Pinpoint the cell where the given text exists, returning its (x, y) midpoint coordinate. 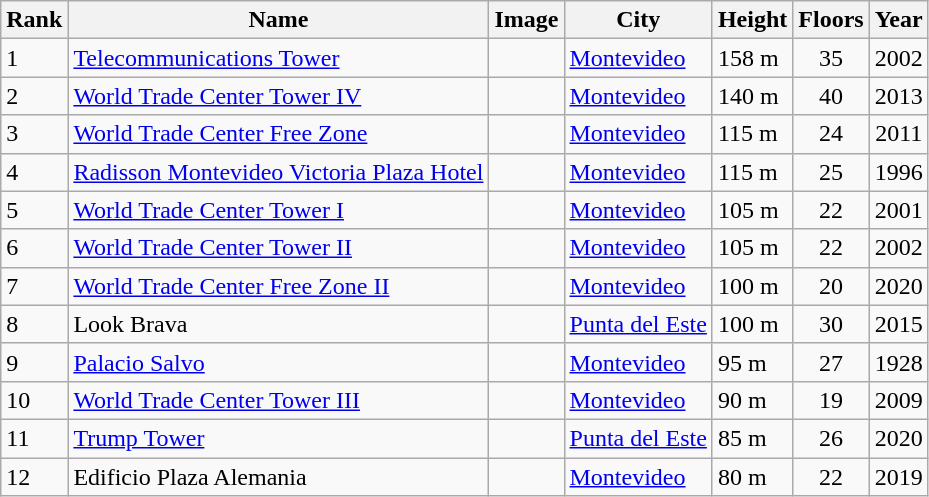
2011 (898, 134)
Rank (34, 20)
Image (526, 20)
85 m (752, 438)
40 (831, 96)
2013 (898, 96)
Radisson Montevideo Victoria Plaza Hotel (278, 172)
2015 (898, 324)
25 (831, 172)
World Trade Center Tower II (278, 248)
27 (831, 362)
World Trade Center Free Zone (278, 134)
2009 (898, 400)
Height (752, 20)
Name (278, 20)
20 (831, 286)
12 (34, 477)
Edificio Plaza Alemania (278, 477)
95 m (752, 362)
30 (831, 324)
World Trade Center Free Zone II (278, 286)
Look Brava (278, 324)
140 m (752, 96)
35 (831, 58)
19 (831, 400)
Year (898, 20)
8 (34, 324)
Telecommunications Tower (278, 58)
11 (34, 438)
90 m (752, 400)
World Trade Center Tower III (278, 400)
7 (34, 286)
2019 (898, 477)
158 m (752, 58)
Floors (831, 20)
10 (34, 400)
4 (34, 172)
1928 (898, 362)
2 (34, 96)
6 (34, 248)
26 (831, 438)
City (638, 20)
World Trade Center Tower IV (278, 96)
5 (34, 210)
Palacio Salvo (278, 362)
Trump Tower (278, 438)
1 (34, 58)
1996 (898, 172)
2001 (898, 210)
World Trade Center Tower I (278, 210)
9 (34, 362)
24 (831, 134)
3 (34, 134)
80 m (752, 477)
